Pinpoint the cell where the given text exists, returning its (x, y) midpoint coordinate. 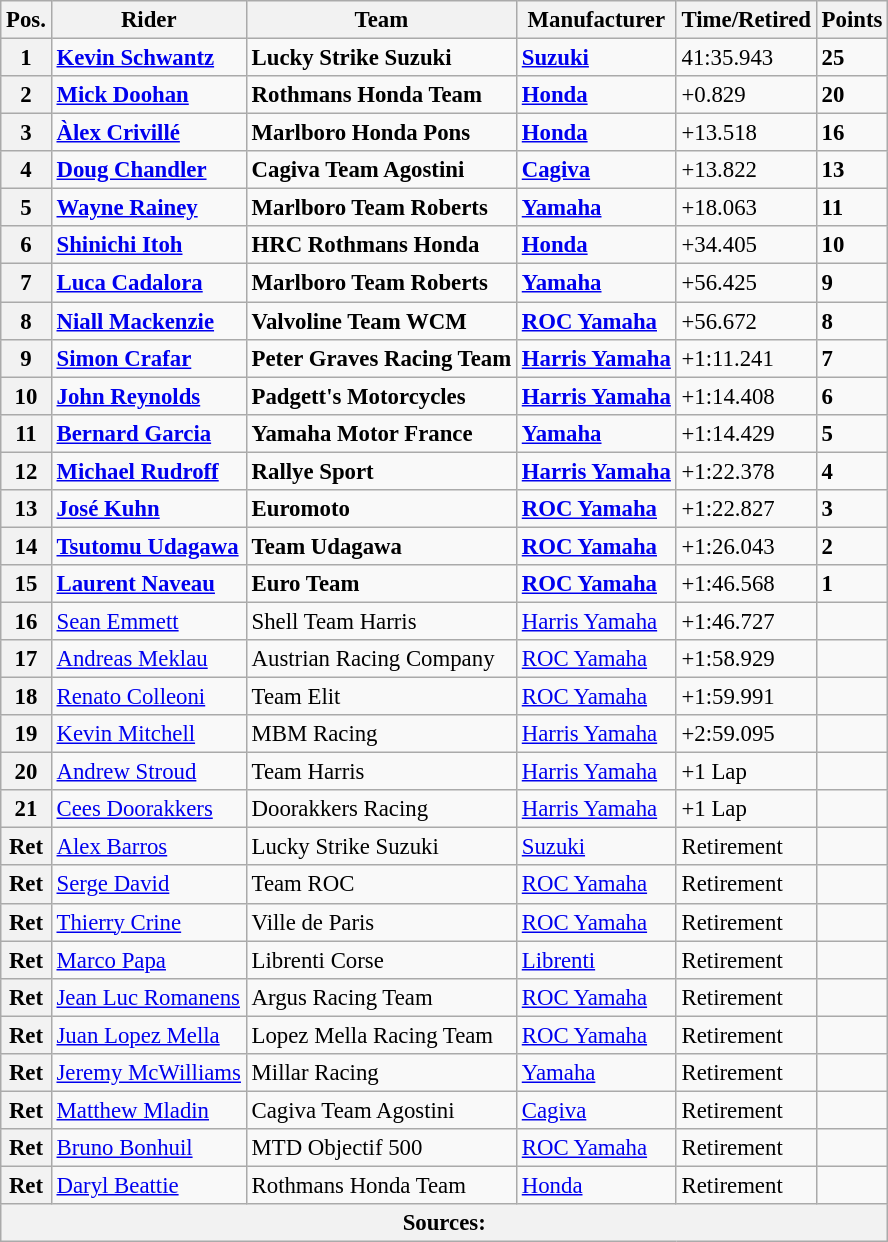
Alex Barros (148, 847)
+18.063 (746, 208)
Cees Doorakkers (148, 809)
+0.829 (746, 95)
Rider (148, 20)
MBM Racing (381, 734)
Kevin Mitchell (148, 734)
+1:46.727 (746, 621)
Jeremy McWilliams (148, 1073)
Shinichi Itoh (148, 245)
Team Udagawa (381, 546)
Mick Doohan (148, 95)
41:35.943 (746, 58)
+1:14.408 (746, 396)
+1:22.827 (746, 509)
Euromoto (381, 509)
19 (26, 734)
Valvoline Team WCM (381, 321)
Team Elit (381, 697)
Kevin Schwantz (148, 58)
Points (852, 20)
Andreas Meklau (148, 659)
Padgett's Motorcycles (381, 396)
Marco Papa (148, 960)
Argus Racing Team (381, 997)
Lopez Mella Racing Team (381, 1035)
+1:46.568 (746, 584)
Matthew Mladin (148, 1110)
17 (26, 659)
+1:14.429 (746, 433)
Jean Luc Romanens (148, 997)
Shell Team Harris (381, 621)
+56.672 (746, 321)
Laurent Naveau (148, 584)
+1:22.378 (746, 471)
+56.425 (746, 283)
Michael Rudroff (148, 471)
Doug Chandler (148, 170)
Ville de Paris (381, 922)
Serge David (148, 885)
18 (26, 697)
12 (26, 471)
21 (26, 809)
Rallye Sport (381, 471)
+1:11.241 (746, 358)
Sources: (444, 1223)
MTD Objectif 500 (381, 1148)
Renato Colleoni (148, 697)
+1:59.991 (746, 697)
Doorakkers Racing (381, 809)
Andrew Stroud (148, 772)
Team ROC (381, 885)
15 (26, 584)
+13.518 (746, 133)
Manufacturer (596, 20)
Team (381, 20)
14 (26, 546)
Simon Crafar (148, 358)
Millar Racing (381, 1073)
25 (852, 58)
Niall Mackenzie (148, 321)
Pos. (26, 20)
Austrian Racing Company (381, 659)
Team Harris (381, 772)
Time/Retired (746, 20)
Thierry Crine (148, 922)
José Kuhn (148, 509)
Wayne Rainey (148, 208)
Librenti (596, 960)
Luca Cadalora (148, 283)
+13.822 (746, 170)
Sean Emmett (148, 621)
+1:26.043 (746, 546)
Bernard Garcia (148, 433)
Euro Team (381, 584)
+2:59.095 (746, 734)
John Reynolds (148, 396)
Àlex Crivillé (148, 133)
Marlboro Honda Pons (381, 133)
Yamaha Motor France (381, 433)
Daryl Beattie (148, 1185)
Peter Graves Racing Team (381, 358)
+34.405 (746, 245)
Juan Lopez Mella (148, 1035)
+1:58.929 (746, 659)
Tsutomu Udagawa (148, 546)
Bruno Bonhuil (148, 1148)
HRC Rothmans Honda (381, 245)
Librenti Corse (381, 960)
